Locate the cell with the specified text and output its [X, Y] center coordinate. 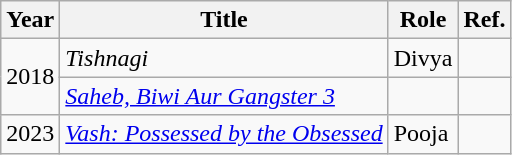
Role [423, 20]
Year [30, 20]
Ref. [484, 20]
2023 [30, 134]
Saheb, Biwi Aur Gangster 3 [224, 96]
Divya [423, 58]
Pooja [423, 134]
2018 [30, 77]
Vash: Possessed by the Obsessed [224, 134]
Title [224, 20]
Tishnagi [224, 58]
